For the text-containing cell, return its midpoint in (X, Y) coordinate format. 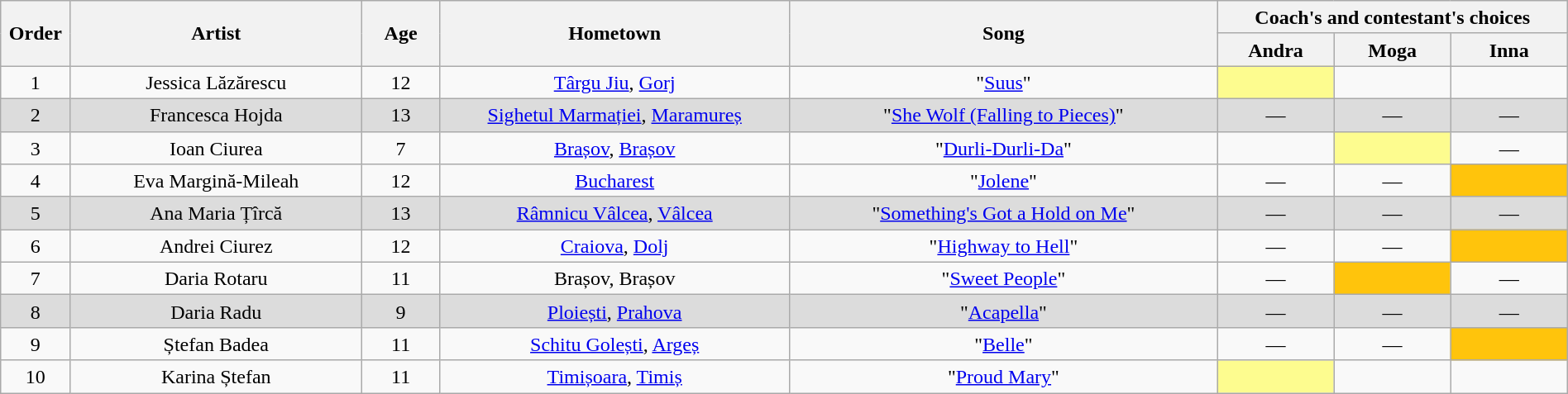
Bucharest (615, 181)
Timișoara, Timiș (615, 377)
Daria Rotaru (217, 278)
Ana Maria Țîrcă (217, 213)
5 (36, 213)
"Proud Mary" (1004, 377)
Râmnicu Vâlcea, Vâlcea (615, 213)
2 (36, 115)
Moga (1393, 50)
Jessica Lăzărescu (217, 83)
Eva Margină-Mileah (217, 181)
Ioan Ciurea (217, 148)
"Highway to Hell" (1004, 246)
Karina Ștefan (217, 377)
Inna (1508, 50)
Schitu Golești, Argeș (615, 344)
Francesca Hojda (217, 115)
Song (1004, 33)
"Belle" (1004, 344)
8 (36, 311)
Coach's and contestant's choices (1393, 17)
"Something's Got a Hold on Me" (1004, 213)
Andrei Ciurez (217, 246)
Order (36, 33)
Age (401, 33)
3 (36, 148)
"Sweet People" (1004, 278)
"Jolene" (1004, 181)
"Durli-Durli-Da" (1004, 148)
10 (36, 377)
Ploiești, Prahova (615, 311)
Sighetul Marmației, Maramureș (615, 115)
Ștefan Badea (217, 344)
Craiova, Dolj (615, 246)
"Suus" (1004, 83)
1 (36, 83)
4 (36, 181)
6 (36, 246)
Andra (1275, 50)
Hometown (615, 33)
"Acapella" (1004, 311)
Artist (217, 33)
"She Wolf (Falling to Pieces)" (1004, 115)
Daria Radu (217, 311)
Târgu Jiu, Gorj (615, 83)
